Extract the [X, Y] coordinate from the center of the cell holding the provided text.  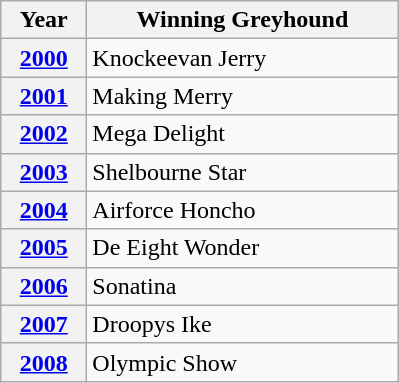
2001 [44, 96]
Year [44, 20]
2006 [44, 286]
Knockeevan Jerry [242, 58]
2008 [44, 362]
Making Merry [242, 96]
2002 [44, 134]
Sonatina [242, 286]
2005 [44, 248]
2007 [44, 324]
Droopys Ike [242, 324]
De Eight Wonder [242, 248]
Winning Greyhound [242, 20]
Shelbourne Star [242, 172]
Mega Delight [242, 134]
Airforce Honcho [242, 210]
2004 [44, 210]
Olympic Show [242, 362]
2003 [44, 172]
2000 [44, 58]
